Find where the given text appears and provide that cell's center as [x, y] coordinate. 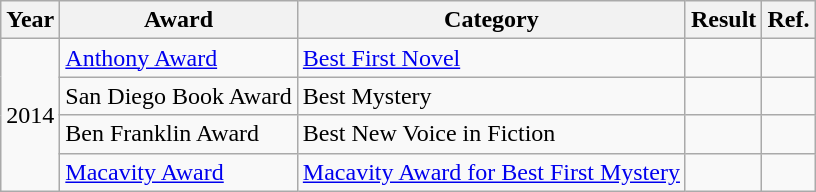
Result [723, 20]
Anthony Award [179, 58]
Year [30, 20]
Best Mystery [491, 96]
Macavity Award for Best First Mystery [491, 172]
2014 [30, 115]
Best New Voice in Fiction [491, 134]
Category [491, 20]
Best First Novel [491, 58]
Macavity Award [179, 172]
San Diego Book Award [179, 96]
Ben Franklin Award [179, 134]
Ref. [788, 20]
Award [179, 20]
